Capture the cell that displays the provided text and extract its [x, y] central coordinate. 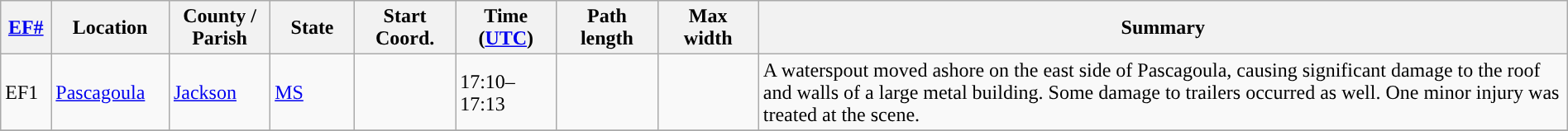
County / Parish [219, 28]
MS [313, 92]
Jackson [219, 92]
Time (UTC) [506, 28]
Max width [708, 28]
EF1 [26, 92]
State [313, 28]
Location [111, 28]
Pascagoula [111, 92]
Summary [1163, 28]
Start Coord. [404, 28]
EF# [26, 28]
17:10–17:13 [506, 92]
Path length [607, 28]
